For the text-containing cell, return its midpoint in (X, Y) coordinate format. 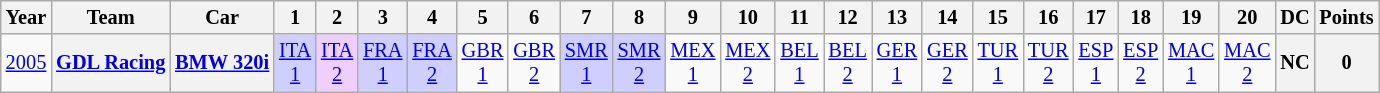
Year (26, 17)
NC (1294, 63)
6 (534, 17)
MAC1 (1191, 63)
15 (998, 17)
TUR2 (1048, 63)
9 (692, 17)
GER2 (947, 63)
16 (1048, 17)
ITA1 (295, 63)
12 (848, 17)
GBR2 (534, 63)
FRA1 (382, 63)
MAC2 (1247, 63)
10 (748, 17)
3 (382, 17)
2 (337, 17)
11 (799, 17)
14 (947, 17)
ESP2 (1140, 63)
17 (1096, 17)
5 (483, 17)
GBR1 (483, 63)
8 (640, 17)
MEX1 (692, 63)
20 (1247, 17)
BEL1 (799, 63)
TUR1 (998, 63)
GER1 (897, 63)
7 (586, 17)
GDL Racing (110, 63)
4 (432, 17)
ITA2 (337, 63)
SMR2 (640, 63)
BEL2 (848, 63)
0 (1346, 63)
ESP1 (1096, 63)
1 (295, 17)
Points (1346, 17)
BMW 320i (222, 63)
DC (1294, 17)
FRA2 (432, 63)
19 (1191, 17)
13 (897, 17)
Team (110, 17)
18 (1140, 17)
MEX2 (748, 63)
SMR1 (586, 63)
2005 (26, 63)
Car (222, 17)
